Identify which cell holds the provided text, then report its [x, y] central coordinate. 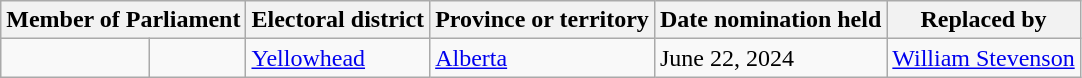
William Stevenson [984, 58]
Province or territory [542, 20]
Member of Parliament [124, 20]
Alberta [542, 58]
June 22, 2024 [770, 58]
Replaced by [984, 20]
Date nomination held [770, 20]
Electoral district [338, 20]
Yellowhead [338, 58]
